Extract the (X, Y) coordinate from the center of the cell holding the provided text.  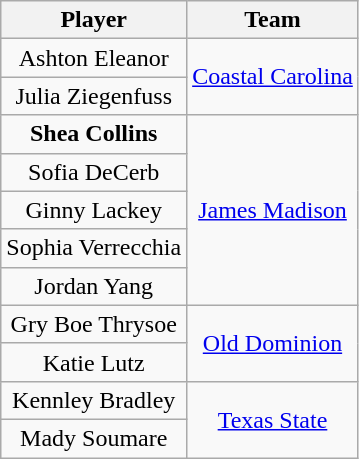
Kennley Bradley (94, 400)
Ashton Eleanor (94, 58)
Sofia DeCerb (94, 172)
Mady Soumare (94, 438)
Team (273, 20)
James Madison (273, 210)
Player (94, 20)
Shea Collins (94, 134)
Coastal Carolina (273, 77)
Ginny Lackey (94, 210)
Old Dominion (273, 343)
Katie Lutz (94, 362)
Julia Ziegenfuss (94, 96)
Sophia Verrecchia (94, 248)
Gry Boe Thrysoe (94, 324)
Texas State (273, 419)
Jordan Yang (94, 286)
